Find where the given text appears and provide that cell's center as [x, y] coordinate. 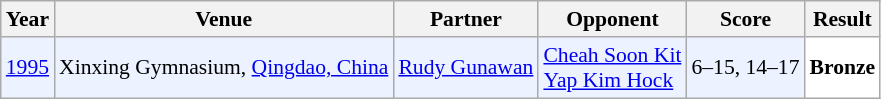
Rudy Gunawan [466, 68]
1995 [28, 68]
Bronze [842, 68]
Result [842, 19]
Score [745, 19]
Venue [224, 19]
Xinxing Gymnasium, Qingdao, China [224, 68]
Partner [466, 19]
Year [28, 19]
Opponent [612, 19]
6–15, 14–17 [745, 68]
Cheah Soon Kit Yap Kim Hock [612, 68]
